Pinpoint the cell where the given text exists, returning its (X, Y) midpoint coordinate. 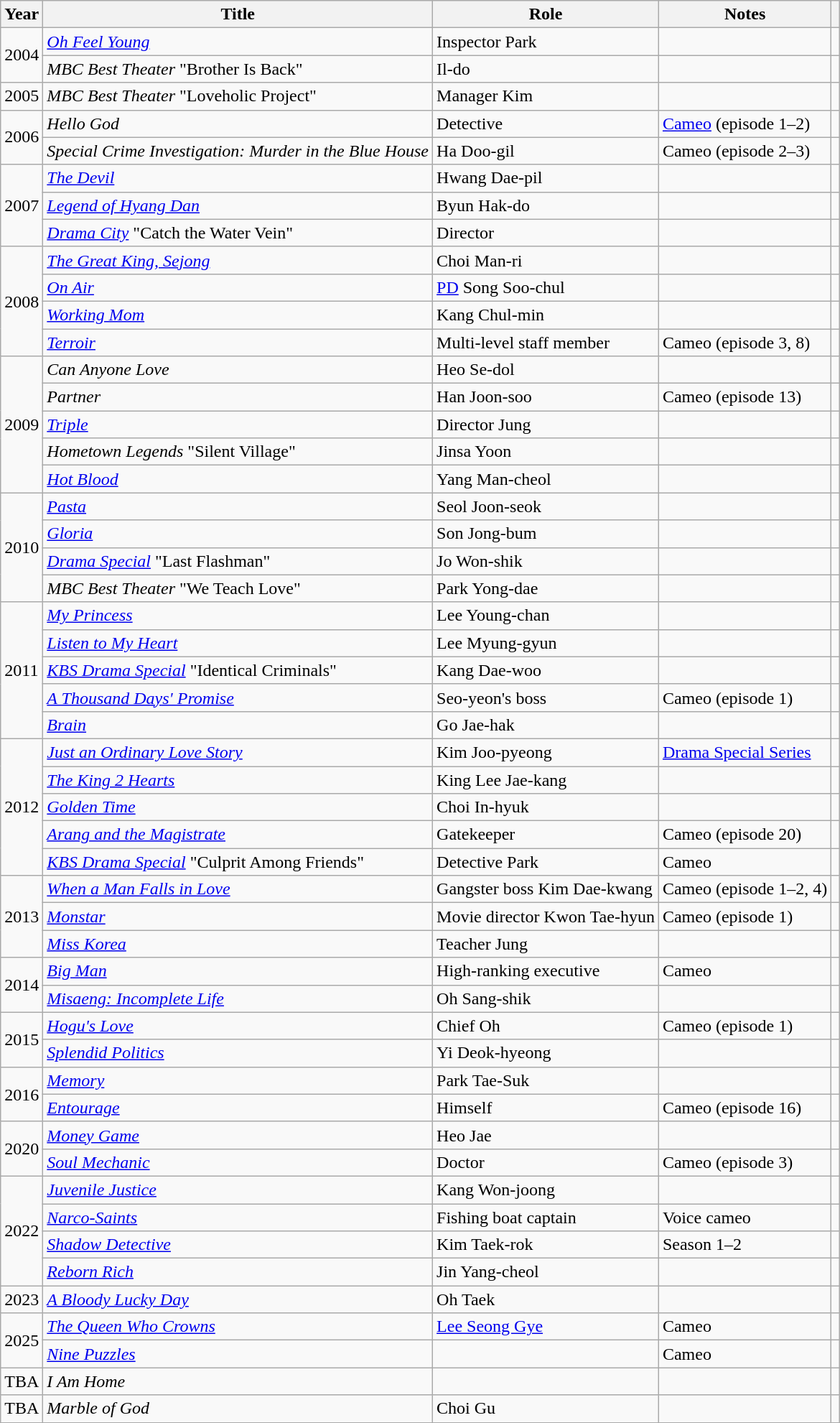
Cameo (episode 3) (745, 1162)
Detective (546, 124)
The Devil (238, 178)
Choi Man-ri (546, 260)
2009 (22, 425)
2020 (22, 1149)
I Am Home (238, 1381)
2011 (22, 670)
Monstar (238, 917)
Arang and the Magistrate (238, 835)
MBC Best Theater "Loveholic Project" (238, 96)
The Great King, Sejong (238, 260)
Cameo (episode 1–2, 4) (745, 889)
Lee Young-chan (546, 616)
2013 (22, 917)
Nine Puzzles (238, 1354)
Drama Special "Last Flashman" (238, 561)
Seol Joon-seok (546, 506)
Oh Taek (546, 1299)
Hwang Dae-pil (546, 178)
Yi Deok-hyeong (546, 1053)
Narco-Saints (238, 1218)
Miss Korea (238, 944)
PD Song Soo-chul (546, 287)
Cameo (episode 2–3) (745, 151)
Splendid Politics (238, 1053)
Misaeng: Incomplete Life (238, 998)
2014 (22, 985)
Seo-yeon's boss (546, 697)
Kim Taek-rok (546, 1245)
Detective Park (546, 862)
Entourage (238, 1108)
My Princess (238, 616)
The Queen Who Crowns (238, 1327)
Director (546, 233)
Ha Doo-gil (546, 151)
Cameo (episode 16) (745, 1108)
2007 (22, 205)
2015 (22, 1039)
Chief Oh (546, 1026)
Drama Special Series (745, 752)
Hello God (238, 124)
Memory (238, 1080)
2016 (22, 1094)
Can Anyone Love (238, 370)
Legend of Hyang Dan (238, 205)
Yang Man-cheol (546, 479)
Multi-level staff member (546, 343)
Oh Feel Young (238, 42)
Title (238, 14)
King Lee Jae-kang (546, 779)
Choi In-hyuk (546, 807)
Himself (546, 1108)
Kang Chul-min (546, 315)
Just an Ordinary Love Story (238, 752)
2010 (22, 547)
Kang Dae-woo (546, 670)
2025 (22, 1340)
Jin Yang-cheol (546, 1272)
Juvenile Justice (238, 1190)
2023 (22, 1299)
2004 (22, 55)
MBC Best Theater "We Teach Love" (238, 588)
Notes (745, 14)
Brain (238, 725)
Hometown Legends "Silent Village" (238, 452)
Cameo (episode 1–2) (745, 124)
Big Man (238, 971)
Cameo (episode 13) (745, 397)
Money Game (238, 1135)
Jinsa Yoon (546, 452)
Gangster boss Kim Dae-kwang (546, 889)
Lee Myung-gyun (546, 643)
Oh Sang-shik (546, 998)
Manager Kim (546, 96)
Gloria (238, 534)
Voice cameo (745, 1218)
Son Jong-bum (546, 534)
When a Man Falls in Love (238, 889)
Inspector Park (546, 42)
Soul Mechanic (238, 1162)
Pasta (238, 506)
2022 (22, 1230)
Marble of God (238, 1409)
Go Jae-hak (546, 725)
A Thousand Days' Promise (238, 697)
Role (546, 14)
Fishing boat captain (546, 1218)
Triple (238, 425)
Hot Blood (238, 479)
Cameo (episode 3, 8) (745, 343)
2006 (22, 137)
Drama City "Catch the Water Vein" (238, 233)
Reborn Rich (238, 1272)
MBC Best Theater "Brother Is Back" (238, 69)
Gatekeeper (546, 835)
Special Crime Investigation: Murder in the Blue House (238, 151)
Director Jung (546, 425)
Cameo (episode 20) (745, 835)
Terroir (238, 343)
Listen to My Heart (238, 643)
Choi Gu (546, 1409)
Heo Se-dol (546, 370)
Hogu's Love (238, 1026)
Year (22, 14)
High-ranking executive (546, 971)
Lee Seong Gye (546, 1327)
KBS Drama Special "Identical Criminals" (238, 670)
2012 (22, 807)
Kang Won-joong (546, 1190)
Golden Time (238, 807)
A Bloody Lucky Day (238, 1299)
Park Yong-dae (546, 588)
Movie director Kwon Tae-hyun (546, 917)
Teacher Jung (546, 944)
Han Joon-soo (546, 397)
KBS Drama Special "Culprit Among Friends" (238, 862)
Heo Jae (546, 1135)
Season 1–2 (745, 1245)
2008 (22, 301)
Kim Joo-pyeong (546, 752)
2005 (22, 96)
Doctor (546, 1162)
Byun Hak-do (546, 205)
Jo Won-shik (546, 561)
Partner (238, 397)
Il-do (546, 69)
Working Mom (238, 315)
On Air (238, 287)
Shadow Detective (238, 1245)
Park Tae-Suk (546, 1080)
The King 2 Hearts (238, 779)
